Return the [X, Y] coordinate for the center point of the cell that contains the specified text.  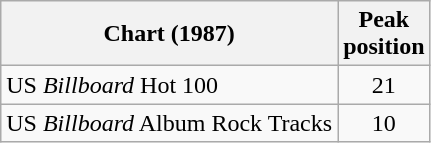
21 [384, 85]
Peakposition [384, 34]
10 [384, 123]
US Billboard Hot 100 [170, 85]
Chart (1987) [170, 34]
US Billboard Album Rock Tracks [170, 123]
